Extract the [X, Y] coordinate from the center of the cell holding the provided text.  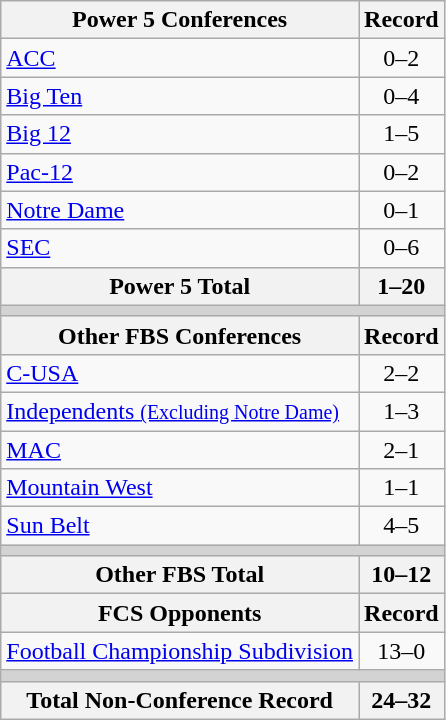
2–1 [402, 449]
1–1 [402, 488]
10–12 [402, 575]
Football Championship Subdivision [180, 651]
Sun Belt [180, 526]
Other FBS Conferences [180, 335]
Other FBS Total [180, 575]
1–3 [402, 411]
C-USA [180, 373]
13–0 [402, 651]
1–20 [402, 286]
Notre Dame [180, 210]
MAC [180, 449]
24–32 [402, 700]
Power 5 Conferences [180, 20]
Independents (Excluding Notre Dame) [180, 411]
Big Ten [180, 96]
SEC [180, 248]
4–5 [402, 526]
ACC [180, 58]
Pac-12 [180, 172]
Total Non-Conference Record [180, 700]
FCS Opponents [180, 613]
Big 12 [180, 134]
0–1 [402, 210]
2–2 [402, 373]
0–6 [402, 248]
0–4 [402, 96]
1–5 [402, 134]
Power 5 Total [180, 286]
Mountain West [180, 488]
